Determine the (x, y) coordinate at the center of the cell enclosing the given text.  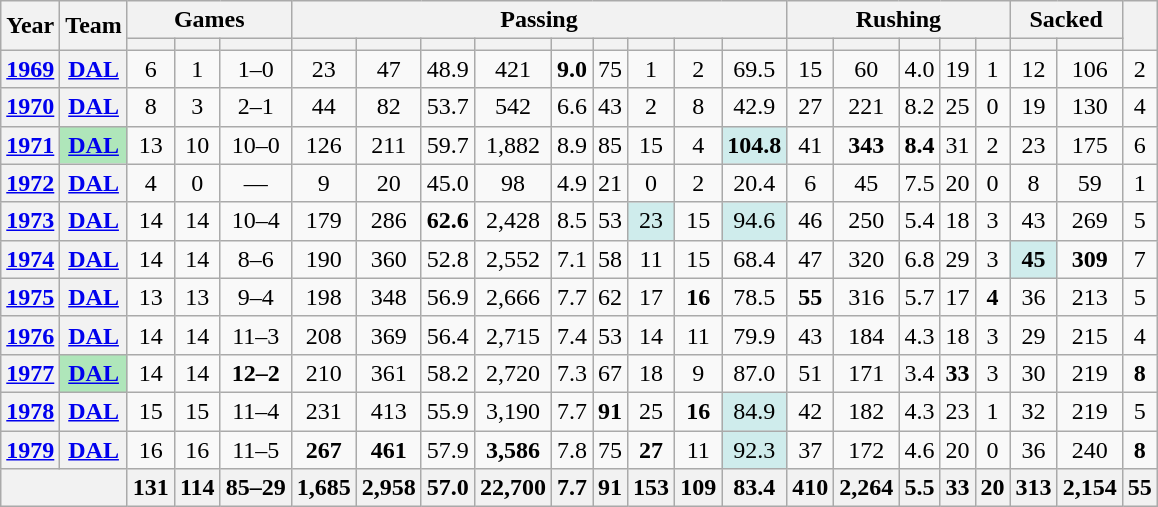
114 (197, 488)
7.3 (572, 373)
369 (388, 335)
10–0 (256, 145)
42 (810, 411)
56.9 (448, 297)
1979 (30, 449)
106 (1090, 69)
Year (30, 26)
3,190 (512, 411)
79.9 (754, 335)
153 (652, 488)
10 (197, 145)
215 (1090, 335)
179 (324, 221)
1975 (30, 297)
82 (388, 107)
94.6 (754, 221)
11–5 (256, 449)
109 (698, 488)
52.8 (448, 259)
46 (810, 221)
130 (1090, 107)
210 (324, 373)
240 (1090, 449)
57.0 (448, 488)
32 (1034, 411)
Team (94, 26)
250 (866, 221)
83.4 (754, 488)
190 (324, 259)
316 (866, 297)
12–2 (256, 373)
42.9 (754, 107)
3,586 (512, 449)
8–6 (256, 259)
313 (1034, 488)
4.6 (920, 449)
6.8 (920, 259)
1–0 (256, 69)
7.5 (920, 183)
171 (866, 373)
Passing (539, 20)
413 (388, 411)
231 (324, 411)
1977 (30, 373)
57.9 (448, 449)
361 (388, 373)
31 (958, 145)
461 (388, 449)
98 (512, 183)
221 (866, 107)
Rushing (898, 20)
2,428 (512, 221)
62.6 (448, 221)
1973 (30, 221)
182 (866, 411)
172 (866, 449)
1971 (30, 145)
2,666 (512, 297)
126 (324, 145)
68.4 (754, 259)
1,882 (512, 145)
8.9 (572, 145)
87.0 (754, 373)
2,958 (388, 488)
4.9 (572, 183)
8.5 (572, 221)
59 (1090, 183)
85 (610, 145)
92.3 (754, 449)
22,700 (512, 488)
7.4 (572, 335)
5.7 (920, 297)
Games (209, 20)
— (256, 183)
59.7 (448, 145)
11–4 (256, 411)
3.4 (920, 373)
2,720 (512, 373)
67 (610, 373)
11–3 (256, 335)
1978 (30, 411)
542 (512, 107)
78.5 (754, 297)
269 (1090, 221)
2,552 (512, 259)
7 (1140, 259)
4.0 (920, 69)
1972 (30, 183)
30 (1034, 373)
62 (610, 297)
131 (150, 488)
343 (866, 145)
2,264 (866, 488)
58.2 (448, 373)
7.8 (572, 449)
348 (388, 297)
360 (388, 259)
21 (610, 183)
2–1 (256, 107)
1969 (30, 69)
56.4 (448, 335)
69.5 (754, 69)
5.4 (920, 221)
9–4 (256, 297)
410 (810, 488)
5.5 (920, 488)
44 (324, 107)
267 (324, 449)
85–29 (256, 488)
309 (1090, 259)
1970 (30, 107)
10–4 (256, 221)
8.2 (920, 107)
41 (810, 145)
2,715 (512, 335)
1,685 (324, 488)
211 (388, 145)
213 (1090, 297)
55.9 (448, 411)
6.6 (572, 107)
84.9 (754, 411)
58 (610, 259)
2,154 (1090, 488)
421 (512, 69)
12 (1034, 69)
1976 (30, 335)
175 (1090, 145)
7.1 (572, 259)
9.0 (572, 69)
208 (324, 335)
1974 (30, 259)
60 (866, 69)
53.7 (448, 107)
45.0 (448, 183)
8.4 (920, 145)
Sacked (1066, 20)
184 (866, 335)
37 (810, 449)
48.9 (448, 69)
286 (388, 221)
198 (324, 297)
320 (866, 259)
20.4 (754, 183)
104.8 (754, 145)
51 (810, 373)
